For the text-containing cell, return its midpoint in (X, Y) coordinate format. 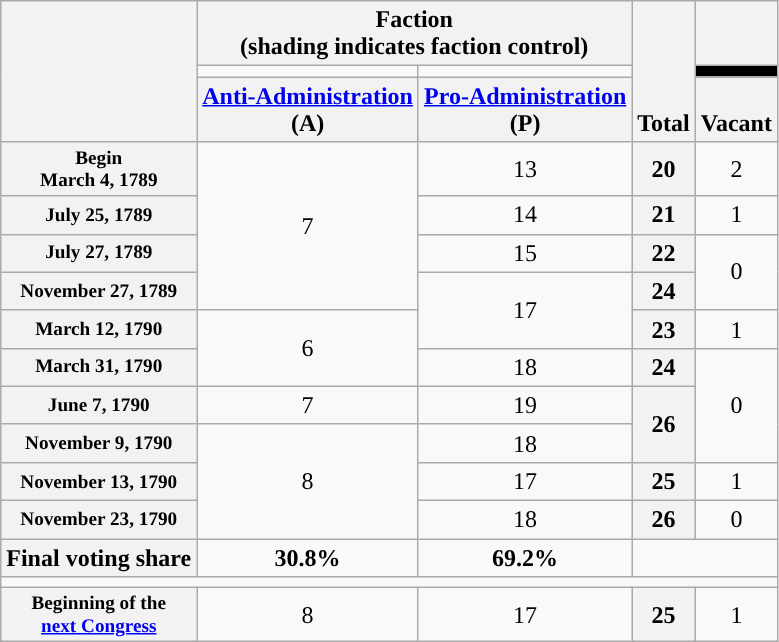
March 31, 1790 (99, 367)
2 (736, 169)
Pro-Administration(P) (524, 110)
Anti-Administration(A) (308, 110)
69.2% (524, 558)
Vacant (736, 110)
November 13, 1790 (99, 482)
March 12, 1790 (99, 329)
July 27, 1789 (99, 253)
30.8% (308, 558)
July 25, 1789 (99, 215)
19 (524, 405)
November 27, 1789 (99, 291)
November 9, 1790 (99, 443)
21 (664, 215)
Beginning of thenext Congress (99, 615)
BeginMarch 4, 1789 (99, 169)
Faction (shading indicates faction control) (414, 34)
November 23, 1790 (99, 520)
6 (308, 348)
15 (524, 253)
June 7, 1790 (99, 405)
20 (664, 169)
Total (664, 72)
14 (524, 215)
23 (664, 329)
13 (524, 169)
Final voting share (99, 558)
22 (664, 253)
